Return the [x, y] coordinate for the center point of the cell that contains the specified text.  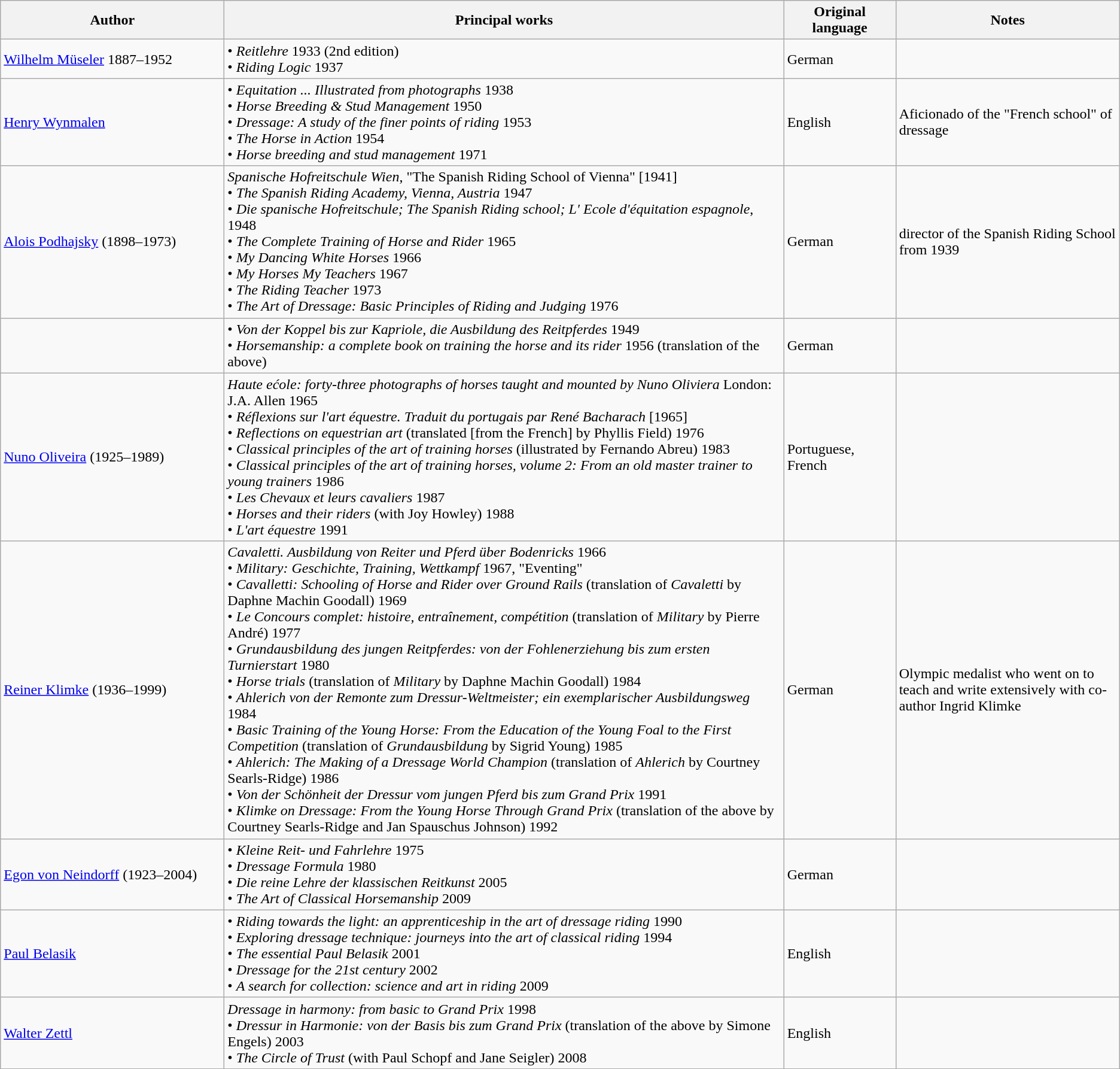
Nuno Oliveira (1925–1989) [112, 457]
Notes [1008, 20]
Author [112, 20]
Reiner Klimke (1936–1999) [112, 690]
Alois Podhajsky (1898–1973) [112, 242]
Henry Wynmalen [112, 122]
Walter Zettl [112, 1033]
Portuguese, French [840, 457]
Paul Belasik [112, 953]
Aficionado of the "French school" of dressage [1008, 122]
Principal works [504, 20]
Wilhelm Müseler 1887–1952 [112, 59]
• Reitlehre 1933 (2nd edition)• Riding Logic 1937 [504, 59]
director of the Spanish Riding School from 1939 [1008, 242]
Olympic medalist who went on to teach and write extensively with co-author Ingrid Klimke [1008, 690]
Original language [840, 20]
• Kleine Reit- und Fahrlehre 1975• Dressage Formula 1980• Die reine Lehre der klassischen Reitkunst 2005• The Art of Classical Horsemanship 2009 [504, 874]
Egon von Neindorff (1923–2004) [112, 874]
